Scan for the cell matching the given text and deliver its [X, Y] coordinate at center. 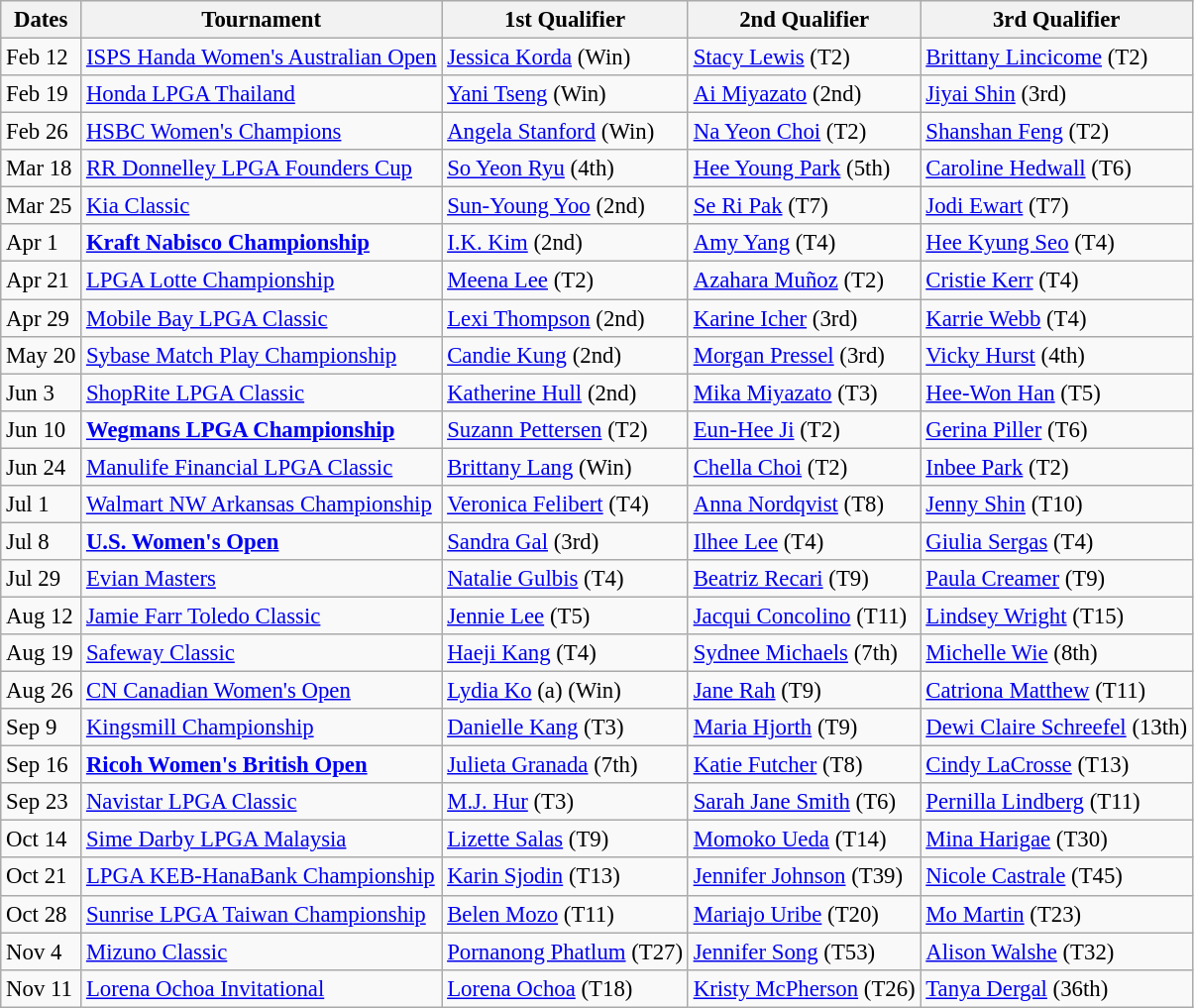
Haeji Kang (T4) [565, 653]
Aug 19 [42, 653]
LPGA Lotte Championship [262, 280]
Na Yeon Choi (T2) [805, 132]
Sep 23 [42, 802]
Veronica Felibert (T4) [565, 504]
Aug 26 [42, 691]
Beatriz Recari (T9) [805, 579]
Suzann Pettersen (T2) [565, 429]
Stacy Lewis (T2) [805, 57]
Inbee Park (T2) [1056, 467]
Vicky Hurst (4th) [1056, 355]
Sarah Jane Smith (T6) [805, 802]
Michelle Wie (8th) [1056, 653]
Candie Kung (2nd) [565, 355]
Kristy McPherson (T26) [805, 988]
Walmart NW Arkansas Championship [262, 504]
Jun 24 [42, 467]
Katie Futcher (T8) [805, 765]
Feb 12 [42, 57]
Ricoh Women's British Open [262, 765]
ShopRite LPGA Classic [262, 392]
Kia Classic [262, 206]
Jul 1 [42, 504]
Kraft Nabisco Championship [262, 243]
Jennie Lee (T5) [565, 616]
Catriona Matthew (T11) [1056, 691]
May 20 [42, 355]
Lorena Ochoa Invitational [262, 988]
Karine Icher (3rd) [805, 318]
Nicole Castrale (T45) [1056, 877]
CN Canadian Women's Open [262, 691]
Maria Hjorth (T9) [805, 728]
Natalie Gulbis (T4) [565, 579]
Dewi Claire Schreefel (13th) [1056, 728]
Pornanong Phatlum (T27) [565, 952]
Lydia Ko (a) (Win) [565, 691]
Jun 10 [42, 429]
Belen Mozo (T11) [565, 914]
Hee Young Park (5th) [805, 168]
Sun-Young Yoo (2nd) [565, 206]
Jamie Farr Toledo Classic [262, 616]
Amy Yang (T4) [805, 243]
Mizuno Classic [262, 952]
Lexi Thompson (2nd) [565, 318]
Tournament [262, 20]
Yani Tseng (Win) [565, 94]
Pernilla Lindberg (T11) [1056, 802]
Cristie Kerr (T4) [1056, 280]
Oct 21 [42, 877]
Aug 12 [42, 616]
Mika Miyazato (T3) [805, 392]
Feb 26 [42, 132]
Azahara Muñoz (T2) [805, 280]
U.S. Women's Open [262, 541]
Apr 21 [42, 280]
Katherine Hull (2nd) [565, 392]
Brittany Lincicome (T2) [1056, 57]
Sybase Match Play Championship [262, 355]
Kingsmill Championship [262, 728]
RR Donnelley LPGA Founders Cup [262, 168]
Tanya Dergal (36th) [1056, 988]
LPGA KEB-HanaBank Championship [262, 877]
Lorena Ochoa (T18) [565, 988]
Hee Kyung Seo (T4) [1056, 243]
2nd Qualifier [805, 20]
Julieta Granada (7th) [565, 765]
Navistar LPGA Classic [262, 802]
Cindy LaCrosse (T13) [1056, 765]
So Yeon Ryu (4th) [565, 168]
Jennifer Song (T53) [805, 952]
Sandra Gal (3rd) [565, 541]
Mar 18 [42, 168]
Mar 25 [42, 206]
Jennifer Johnson (T39) [805, 877]
Feb 19 [42, 94]
Honda LPGA Thailand [262, 94]
Caroline Hedwall (T6) [1056, 168]
Sep 9 [42, 728]
Jiyai Shin (3rd) [1056, 94]
1st Qualifier [565, 20]
Eun-Hee Ji (T2) [805, 429]
Jane Rah (T9) [805, 691]
Karin Sjodin (T13) [565, 877]
Evian Masters [262, 579]
HSBC Women's Champions [262, 132]
Jacqui Concolino (T11) [805, 616]
Mo Martin (T23) [1056, 914]
Safeway Classic [262, 653]
Apr 29 [42, 318]
ISPS Handa Women's Australian Open [262, 57]
Anna Nordqvist (T8) [805, 504]
Danielle Kang (T3) [565, 728]
Oct 14 [42, 840]
Dates [42, 20]
Oct 28 [42, 914]
Wegmans LPGA Championship [262, 429]
M.J. Hur (T3) [565, 802]
Sep 16 [42, 765]
Shanshan Feng (T2) [1056, 132]
Sydnee Michaels (7th) [805, 653]
Angela Stanford (Win) [565, 132]
Jessica Korda (Win) [565, 57]
Gerina Piller (T6) [1056, 429]
Lizette Salas (T9) [565, 840]
Paula Creamer (T9) [1056, 579]
Lindsey Wright (T15) [1056, 616]
Brittany Lang (Win) [565, 467]
Jul 29 [42, 579]
Alison Walshe (T32) [1056, 952]
Jun 3 [42, 392]
Jodi Ewart (T7) [1056, 206]
Hee-Won Han (T5) [1056, 392]
Ai Miyazato (2nd) [805, 94]
Nov 11 [42, 988]
Sime Darby LPGA Malaysia [262, 840]
Mina Harigae (T30) [1056, 840]
Se Ri Pak (T7) [805, 206]
3rd Qualifier [1056, 20]
Jenny Shin (T10) [1056, 504]
Karrie Webb (T4) [1056, 318]
I.K. Kim (2nd) [565, 243]
Sunrise LPGA Taiwan Championship [262, 914]
Meena Lee (T2) [565, 280]
Morgan Pressel (3rd) [805, 355]
Momoko Ueda (T14) [805, 840]
Mobile Bay LPGA Classic [262, 318]
Mariajo Uribe (T20) [805, 914]
Apr 1 [42, 243]
Manulife Financial LPGA Classic [262, 467]
Jul 8 [42, 541]
Ilhee Lee (T4) [805, 541]
Chella Choi (T2) [805, 467]
Giulia Sergas (T4) [1056, 541]
Nov 4 [42, 952]
